Search for the cell housing the specified text and yield its (x, y) center coordinate. 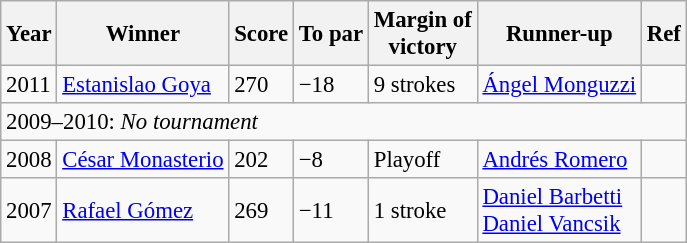
Rafael Gómez (143, 210)
Runner-up (559, 34)
Margin ofvictory (422, 34)
−18 (330, 85)
2008 (29, 160)
1 stroke (422, 210)
César Monasterio (143, 160)
To par (330, 34)
Ángel Monguzzi (559, 85)
Winner (143, 34)
2009–2010: No tournament (344, 122)
−8 (330, 160)
−11 (330, 210)
Score (262, 34)
Ref (664, 34)
Playoff (422, 160)
Estanislao Goya (143, 85)
Daniel Barbetti Daniel Vancsik (559, 210)
2007 (29, 210)
Year (29, 34)
269 (262, 210)
202 (262, 160)
270 (262, 85)
9 strokes (422, 85)
Andrés Romero (559, 160)
2011 (29, 85)
